Determine the [X, Y] coordinate at the center of the cell enclosing the given text.  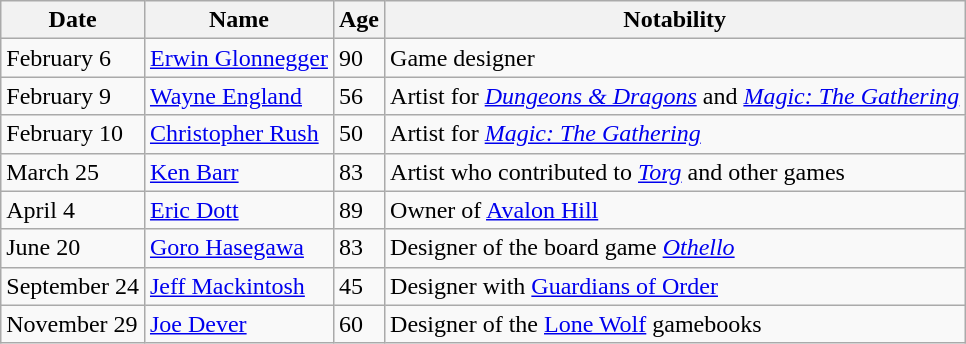
Ken Barr [238, 172]
90 [358, 58]
50 [358, 134]
Owner of Avalon Hill [675, 210]
Joe Dever [238, 324]
89 [358, 210]
Designer of the Lone Wolf gamebooks [675, 324]
Eric Dott [238, 210]
Date [73, 20]
February 10 [73, 134]
Designer with Guardians of Order [675, 286]
Artist for Magic: The Gathering [675, 134]
Christopher Rush [238, 134]
45 [358, 286]
56 [358, 96]
February 9 [73, 96]
Jeff Mackintosh [238, 286]
Name [238, 20]
March 25 [73, 172]
60 [358, 324]
Artist who contributed to Torg and other games [675, 172]
June 20 [73, 248]
Notability [675, 20]
Wayne England [238, 96]
Artist for Dungeons & Dragons and Magic: The Gathering [675, 96]
Erwin Glonnegger [238, 58]
Goro Hasegawa [238, 248]
Designer of the board game Othello [675, 248]
February 6 [73, 58]
April 4 [73, 210]
Game designer [675, 58]
Age [358, 20]
November 29 [73, 324]
September 24 [73, 286]
